From the cell containing the given text, extract its center point as [x, y] coordinate. 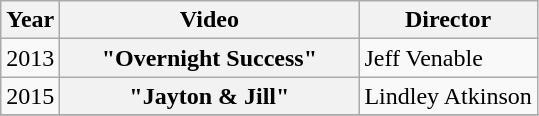
Lindley Atkinson [448, 96]
2015 [30, 96]
"Overnight Success" [210, 58]
Jeff Venable [448, 58]
Director [448, 20]
Video [210, 20]
2013 [30, 58]
Year [30, 20]
"Jayton & Jill" [210, 96]
